Determine the (X, Y) coordinate at the center of the cell enclosing the given text.  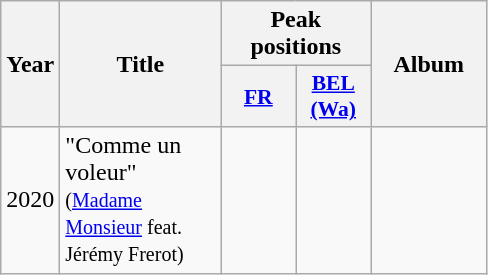
"Comme un voleur"(Madame Monsieur feat. Jérémy Frerot) (140, 200)
FR (258, 96)
Album (429, 64)
Title (140, 64)
Year (30, 64)
2020 (30, 200)
Peak positions (296, 34)
BEL (Wa) (334, 96)
